Return the [x, y] coordinate for the center point of the cell that contains the specified text.  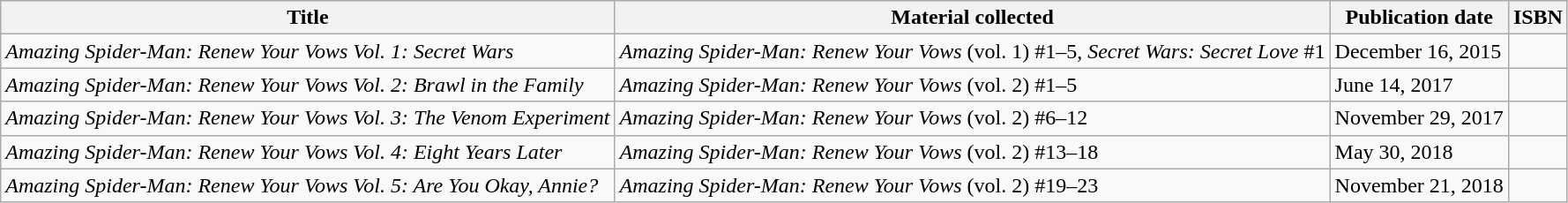
Amazing Spider-Man: Renew Your Vows Vol. 3: The Venom Experiment [308, 118]
Amazing Spider-Man: Renew Your Vows (vol. 2) #19–23 [972, 185]
November 21, 2018 [1419, 185]
Publication date [1419, 18]
Amazing Spider-Man: Renew Your Vows (vol. 2) #6–12 [972, 118]
November 29, 2017 [1419, 118]
Amazing Spider-Man: Renew Your Vows Vol. 2: Brawl in the Family [308, 85]
December 16, 2015 [1419, 51]
Amazing Spider-Man: Renew Your Vows (vol. 2) #1–5 [972, 85]
Amazing Spider-Man: Renew Your Vows (vol. 1) #1–5, Secret Wars: Secret Love #1 [972, 51]
Amazing Spider-Man: Renew Your Vows (vol. 2) #13–18 [972, 152]
June 14, 2017 [1419, 85]
May 30, 2018 [1419, 152]
Amazing Spider-Man: Renew Your Vows Vol. 4: Eight Years Later [308, 152]
Material collected [972, 18]
Title [308, 18]
Amazing Spider-Man: Renew Your Vows Vol. 5: Are You Okay, Annie? [308, 185]
ISBN [1538, 18]
Amazing Spider-Man: Renew Your Vows Vol. 1: Secret Wars [308, 51]
